Capture the cell that displays the provided text and extract its [X, Y] central coordinate. 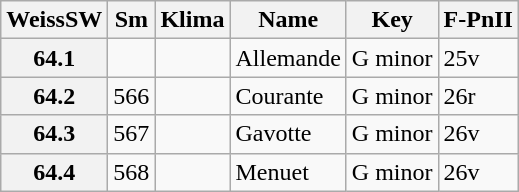
Gavotte [288, 134]
F-PnII [478, 20]
64.1 [54, 58]
64.2 [54, 96]
Klima [192, 20]
Courante [288, 96]
567 [132, 134]
Menuet [288, 172]
566 [132, 96]
WeissSW [54, 20]
64.3 [54, 134]
25v [478, 58]
64.4 [54, 172]
26r [478, 96]
Allemande [288, 58]
Sm [132, 20]
568 [132, 172]
Key [392, 20]
Name [288, 20]
